Pinpoint the cell where the given text exists, returning its [x, y] midpoint coordinate. 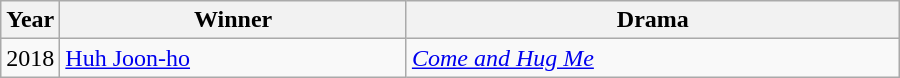
Huh Joon-ho [234, 58]
Drama [652, 20]
2018 [30, 58]
Winner [234, 20]
Year [30, 20]
Come and Hug Me [652, 58]
